Identify which cell holds the provided text, then report its [X, Y] central coordinate. 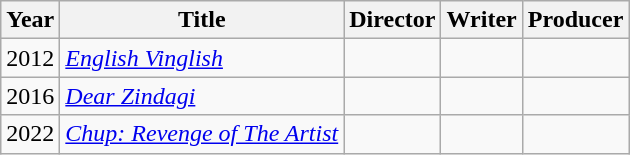
Year [30, 20]
2016 [30, 96]
2022 [30, 134]
2012 [30, 58]
Dear Zindagi [202, 96]
English Vinglish [202, 58]
Director [392, 20]
Producer [576, 20]
Title [202, 20]
Writer [482, 20]
Chup: Revenge of The Artist [202, 134]
